Pinpoint the cell where the given text exists, returning its [x, y] midpoint coordinate. 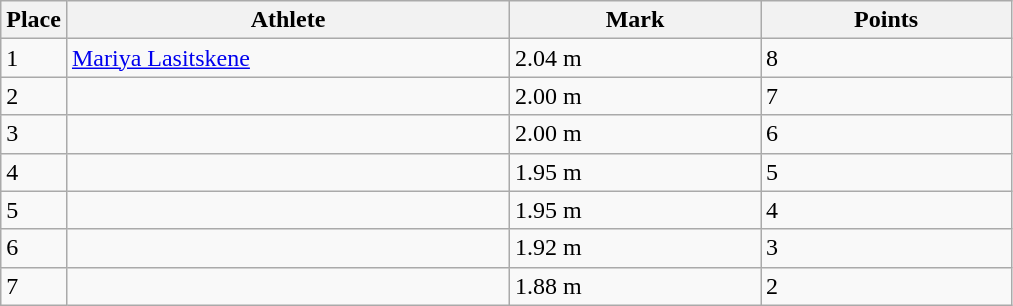
1 [34, 58]
1.88 m [636, 286]
2.04 m [636, 58]
Mariya Lasitskene [288, 58]
8 [886, 58]
Athlete [288, 20]
Mark [636, 20]
Place [34, 20]
Points [886, 20]
1.92 m [636, 248]
